Capture the cell that displays the provided text and extract its [x, y] central coordinate. 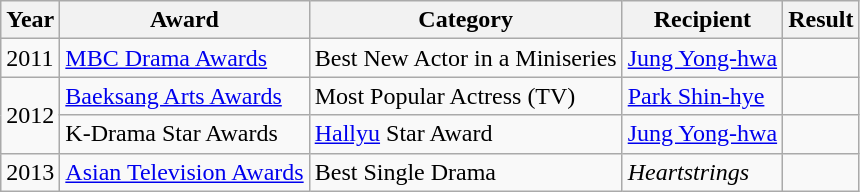
Best Single Drama [466, 172]
Baeksang Arts Awards [184, 96]
Result [821, 20]
Asian Television Awards [184, 172]
Award [184, 20]
Recipient [702, 20]
Heartstrings [702, 172]
2012 [30, 115]
Park Shin-hye [702, 96]
Most Popular Actress (TV) [466, 96]
K-Drama Star Awards [184, 134]
Best New Actor in a Miniseries [466, 58]
Year [30, 20]
Hallyu Star Award [466, 134]
2011 [30, 58]
Category [466, 20]
MBC Drama Awards [184, 58]
2013 [30, 172]
